Search for the cell housing the specified text and yield its [x, y] center coordinate. 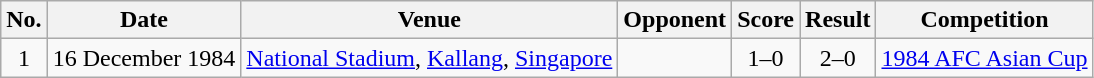
1–0 [766, 58]
Result [838, 20]
Opponent [675, 20]
Score [766, 20]
16 December 1984 [144, 58]
1984 AFC Asian Cup [984, 58]
Venue [430, 20]
1 [24, 58]
National Stadium, Kallang, Singapore [430, 58]
No. [24, 20]
Competition [984, 20]
Date [144, 20]
2–0 [838, 58]
